Find where the given text appears and provide that cell's center as [X, Y] coordinate. 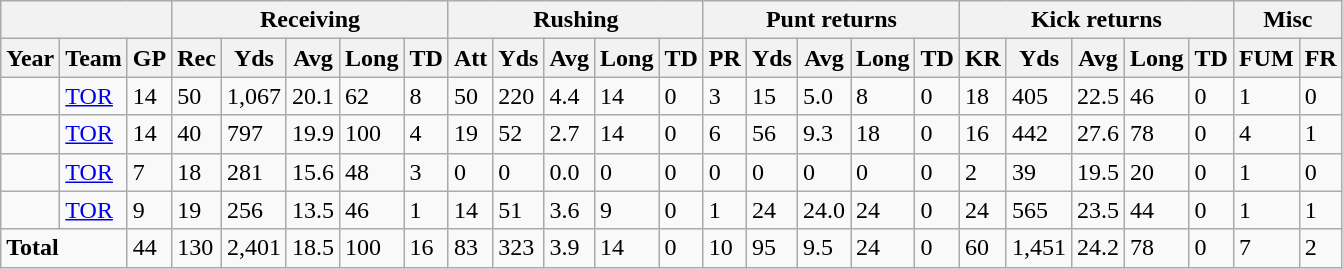
PR [724, 58]
60 [982, 248]
62 [372, 96]
130 [197, 248]
9.3 [824, 134]
51 [518, 210]
83 [470, 248]
15 [772, 96]
20.1 [312, 96]
Misc [1288, 20]
40 [197, 134]
FR [1320, 58]
FUM [1266, 58]
5.0 [824, 96]
9.5 [824, 248]
Rec [197, 58]
20 [1157, 172]
39 [1038, 172]
19.9 [312, 134]
281 [254, 172]
Total [64, 248]
13.5 [312, 210]
405 [1038, 96]
797 [254, 134]
GP [149, 58]
3.9 [570, 248]
24.2 [1098, 248]
2.7 [570, 134]
6 [724, 134]
1,067 [254, 96]
19.5 [1098, 172]
KR [982, 58]
27.6 [1098, 134]
323 [518, 248]
52 [518, 134]
Year [30, 58]
Kick returns [1096, 20]
Rushing [576, 20]
256 [254, 210]
220 [518, 96]
56 [772, 134]
15.6 [312, 172]
48 [372, 172]
3.6 [570, 210]
18.5 [312, 248]
95 [772, 248]
22.5 [1098, 96]
Punt returns [831, 20]
Receiving [310, 20]
4.4 [570, 96]
Team [94, 58]
565 [1038, 210]
2,401 [254, 248]
Att [470, 58]
24.0 [824, 210]
442 [1038, 134]
0.0 [570, 172]
23.5 [1098, 210]
1,451 [1038, 248]
10 [724, 248]
